Return the (x, y) coordinate for the center point of the cell that contains the specified text.  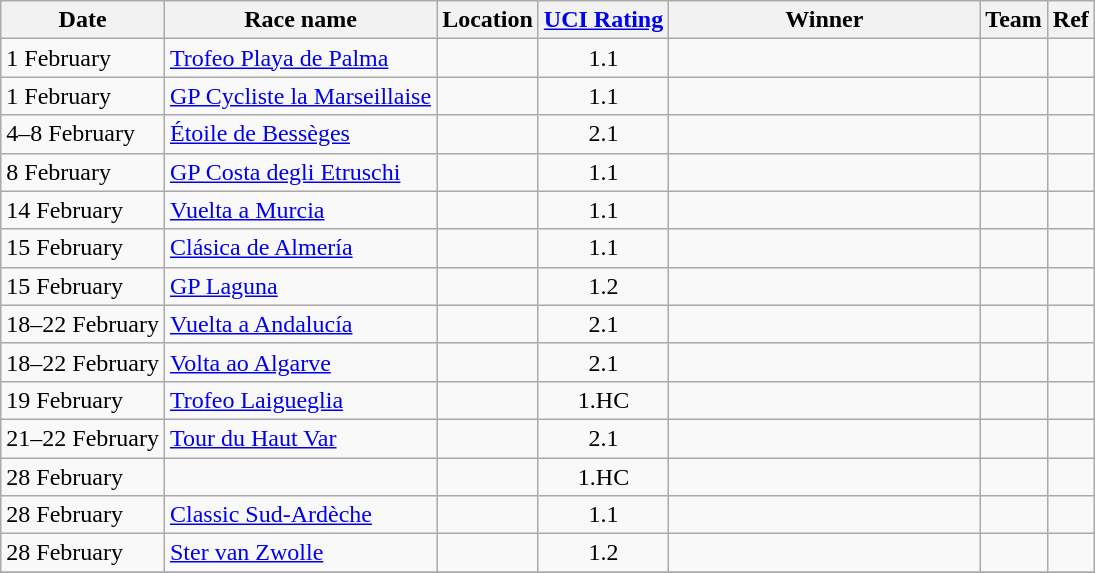
GP Cycliste la Marseillaise (300, 96)
Location (488, 20)
GP Laguna (300, 286)
Winner (824, 20)
Trofeo Laigueglia (300, 400)
UCI Rating (603, 20)
Tour du Haut Var (300, 438)
Ref (1070, 20)
21–22 February (83, 438)
4–8 February (83, 134)
Classic Sud-Ardèche (300, 515)
19 February (83, 400)
Volta ao Algarve (300, 362)
Trofeo Playa de Palma (300, 58)
GP Costa degli Etruschi (300, 172)
Date (83, 20)
Vuelta a Andalucía (300, 324)
Étoile de Bessèges (300, 134)
Race name (300, 20)
Clásica de Almería (300, 248)
Vuelta a Murcia (300, 210)
8 February (83, 172)
Team (1014, 20)
Ster van Zwolle (300, 553)
14 February (83, 210)
